Return (x, y) of the center of cell containing provided text 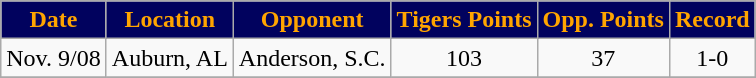
Nov. 9/08 (54, 58)
Location (170, 20)
Anderson, S.C. (312, 58)
1-0 (712, 58)
Record (712, 20)
Auburn, AL (170, 58)
37 (603, 58)
Date (54, 20)
Opponent (312, 20)
Opp. Points (603, 20)
Tigers Points (464, 20)
103 (464, 58)
